Locate the cell with the specified text and output its [X, Y] center coordinate. 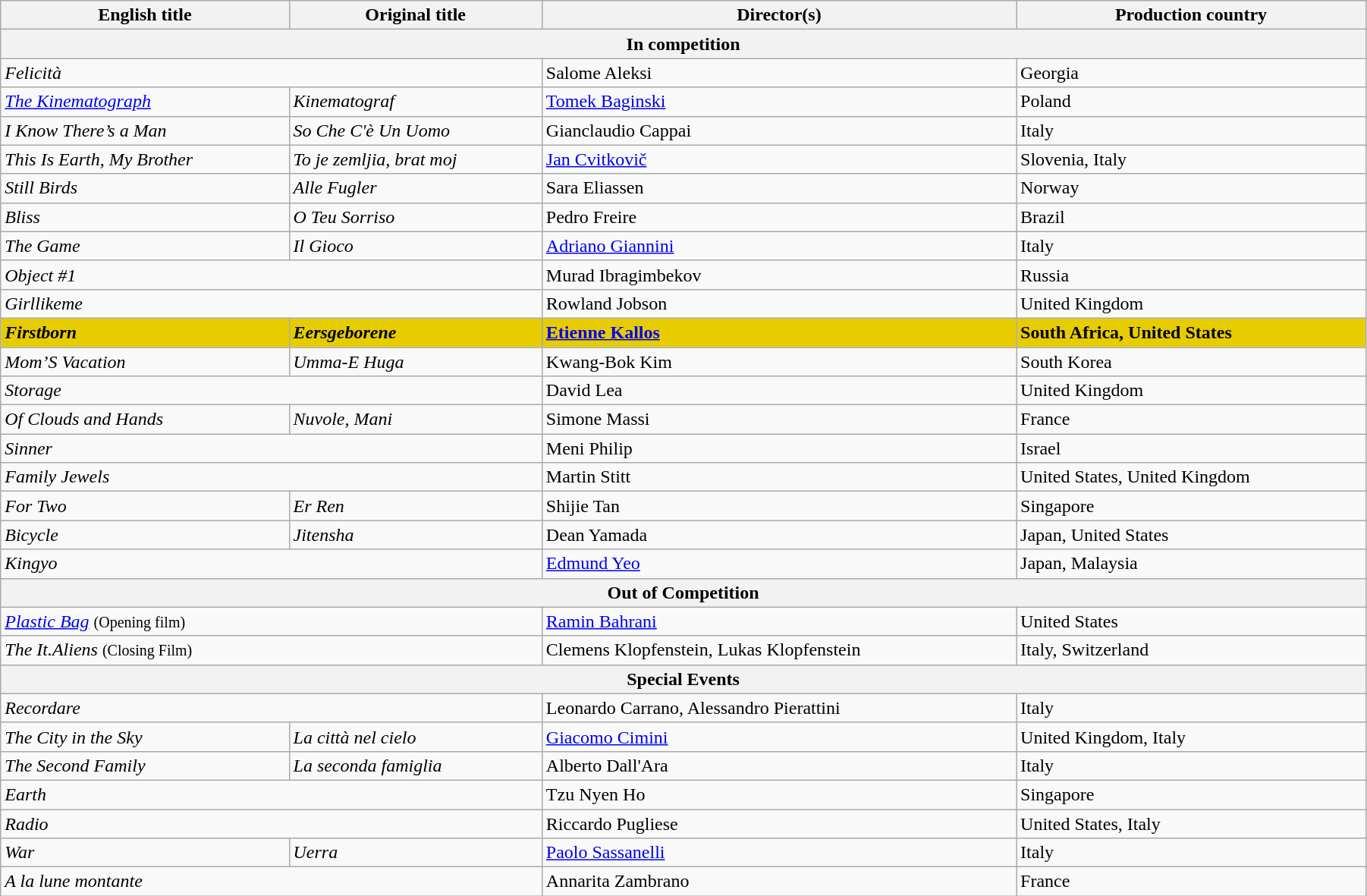
The Second Family [145, 766]
United States, Italy [1191, 823]
David Lea [778, 391]
Alberto Dall'Ara [778, 766]
To je zemljia, brat moj [416, 159]
United States, United Kingdom [1191, 477]
Plastic Bag (Opening film) [272, 621]
This Is Earth, My Brother [145, 159]
Family Jewels [272, 477]
Adriano Giannini [778, 246]
Salome Aleksi [778, 73]
United Kingdom, Italy [1191, 737]
Er Ren [416, 506]
Tzu Nyen Ho [778, 794]
Japan, United States [1191, 535]
For Two [145, 506]
Object #1 [272, 275]
Brazil [1191, 217]
So Che C'è Un Uomo [416, 130]
A la lune montante [272, 882]
Umma-E Huga [416, 362]
Production country [1191, 15]
Dean Yamada [778, 535]
Alle Fugler [416, 188]
Ramin Bahrani [778, 621]
Kwang-Bok Kim [778, 362]
War [145, 853]
Jan Cvitkovič [778, 159]
Leonardo Carrano, Alessandro Pierattini [778, 708]
Pedro Freire [778, 217]
Bicycle [145, 535]
Paolo Sassanelli [778, 853]
Earth [272, 794]
Director(s) [778, 15]
Bliss [145, 217]
Still Birds [145, 188]
Jitensha [416, 535]
Storage [272, 391]
Kinematograf [416, 102]
South Korea [1191, 362]
Shijie Tan [778, 506]
Firstborn [145, 332]
O Teu Sorriso [416, 217]
Nuvole, Mani [416, 420]
Il Gioco [416, 246]
Special Events [683, 679]
Kingyo [272, 564]
Georgia [1191, 73]
La seconda famiglia [416, 766]
Original title [416, 15]
Giacomo Cimini [778, 737]
Martin Stitt [778, 477]
Sinner [272, 448]
Russia [1191, 275]
Eersgeborene [416, 332]
Norway [1191, 188]
The It.Aliens (Closing Film) [272, 650]
Simone Massi [778, 420]
In competition [683, 44]
Slovenia, Italy [1191, 159]
Annarita Zambrano [778, 882]
Uerra [416, 853]
Felicità [272, 73]
United States [1191, 621]
Of Clouds and Hands [145, 420]
South Africa, United States [1191, 332]
Sara Eliassen [778, 188]
The Game [145, 246]
Meni Philip [778, 448]
La città nel cielo [416, 737]
Tomek Baginski [778, 102]
I Know There’s a Man [145, 130]
The Kinematograph [145, 102]
Murad Ibragimbekov [778, 275]
Gianclaudio Cappai [778, 130]
Out of Competition [683, 593]
Clemens Klopfenstein, Lukas Klopfenstein [778, 650]
Recordare [272, 708]
Riccardo Pugliese [778, 823]
Girllikeme [272, 303]
English title [145, 15]
Japan, Malaysia [1191, 564]
Rowland Jobson [778, 303]
Etienne Kallos [778, 332]
Italy, Switzerland [1191, 650]
Poland [1191, 102]
Radio [272, 823]
Mom’S Vacation [145, 362]
Israel [1191, 448]
The City in the Sky [145, 737]
Edmund Yeo [778, 564]
